Return the (x, y) coordinate for the center point of the cell that contains the specified text.  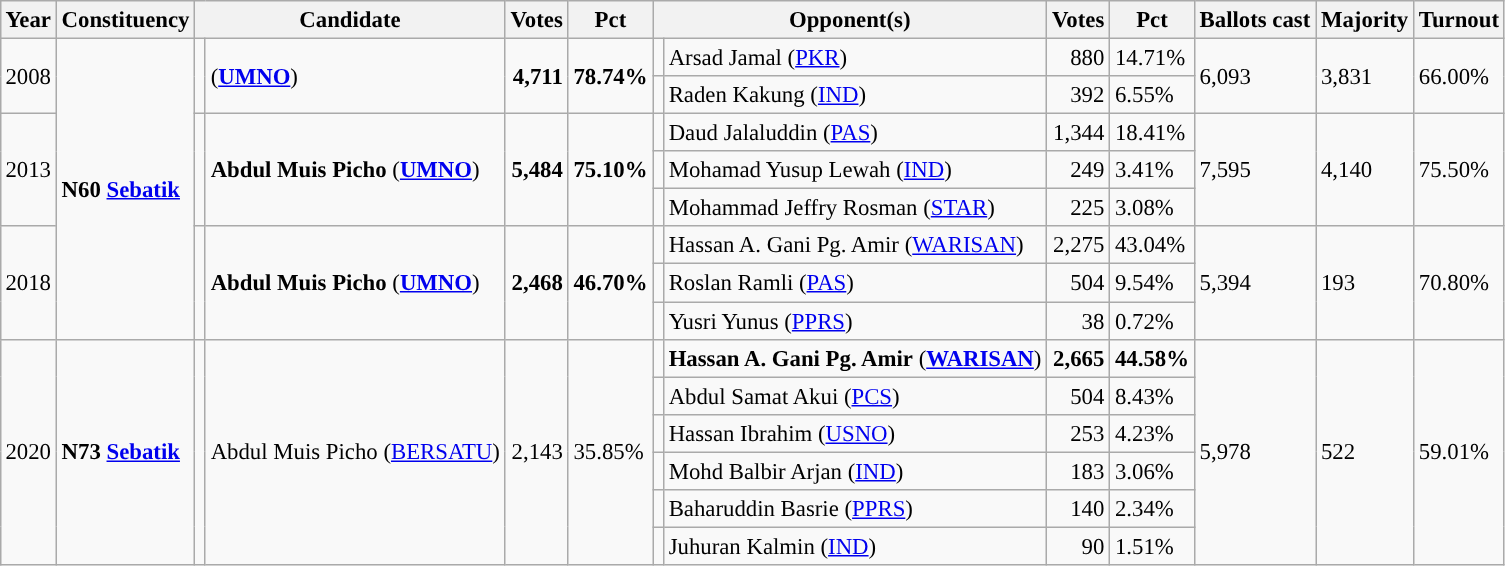
78.74% (610, 76)
Raden Kakung (IND) (854, 95)
Turnout (1460, 20)
46.70% (610, 282)
880 (1078, 57)
5,394 (1254, 282)
90 (1078, 546)
4,140 (1365, 170)
3,831 (1365, 76)
6,093 (1254, 76)
2020 (28, 452)
N73 Sebatik (125, 452)
522 (1365, 452)
Opponent(s) (850, 20)
2008 (28, 76)
14.71% (1152, 57)
2,665 (1078, 358)
5,978 (1254, 452)
38 (1078, 321)
66.00% (1460, 76)
Majority (1365, 20)
2.34% (1152, 508)
9.54% (1152, 283)
Abdul Samat Akui (PCS) (854, 396)
44.58% (1152, 358)
Daud Jalaluddin (PAS) (854, 133)
2,275 (1078, 245)
Abdul Muis Picho (BERSATU) (355, 452)
Arsad Jamal (PKR) (854, 57)
18.41% (1152, 133)
Juhuran Kalmin (IND) (854, 546)
7,595 (1254, 170)
1,344 (1078, 133)
6.55% (1152, 95)
59.01% (1460, 452)
183 (1078, 471)
3.41% (1152, 170)
N60 Sebatik (125, 188)
0.72% (1152, 321)
43.04% (1152, 245)
2,468 (536, 282)
8.43% (1152, 396)
75.10% (610, 170)
5,484 (536, 170)
3.06% (1152, 471)
35.85% (610, 452)
4,711 (536, 76)
140 (1078, 508)
2018 (28, 282)
1.51% (1152, 546)
249 (1078, 170)
2013 (28, 170)
Hassan Ibrahim (USNO) (854, 433)
4.23% (1152, 433)
Mohd Balbir Arjan (IND) (854, 471)
3.08% (1152, 208)
Year (28, 20)
193 (1365, 282)
Yusri Yunus (PPRS) (854, 321)
75.50% (1460, 170)
392 (1078, 95)
Constituency (125, 20)
Roslan Ramli (PAS) (854, 283)
70.80% (1460, 282)
Ballots cast (1254, 20)
225 (1078, 208)
Baharuddin Basrie (PPRS) (854, 508)
2,143 (536, 452)
(UMNO) (355, 76)
Mohamad Yusup Lewah (IND) (854, 170)
Mohammad Jeffry Rosman (STAR) (854, 208)
Candidate (350, 20)
253 (1078, 433)
